Search for the cell housing the specified text and yield its (X, Y) center coordinate. 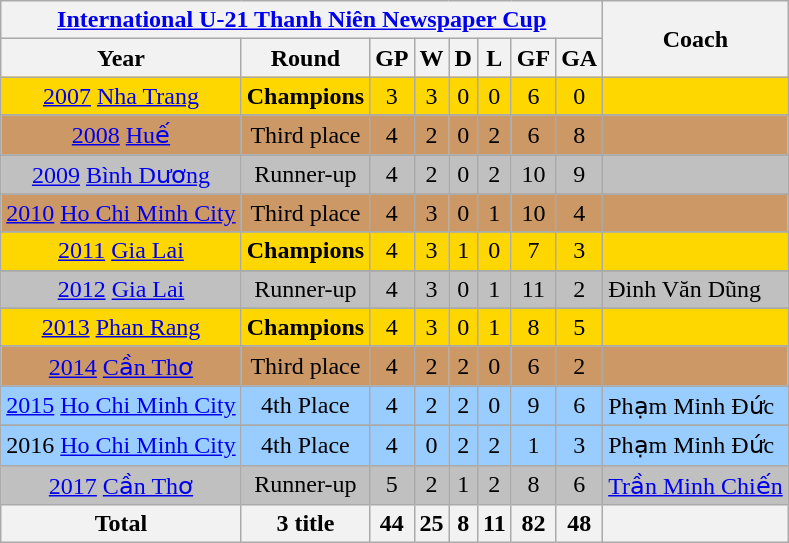
GA (580, 58)
W (432, 58)
2017 Cần Thơ (121, 485)
International U-21 Thanh Niên Newspaper Cup (302, 20)
2014 Cần Thơ (121, 366)
Total (121, 524)
GF (533, 58)
2008 Huế (121, 135)
82 (533, 524)
3 title (305, 524)
25 (432, 524)
Trần Minh Chiến (696, 485)
2015 Ho Chi Minh City (121, 406)
2009 Bình Dương (121, 174)
Đinh Văn Dũng (696, 289)
2016 Ho Chi Minh City (121, 445)
2011 Gia Lai (121, 251)
2007 Nha Trang (121, 96)
GP (392, 58)
L (494, 58)
44 (392, 524)
48 (580, 524)
7 (533, 251)
Coach (696, 39)
Year (121, 58)
2010 Ho Chi Minh City (121, 213)
D (463, 58)
Round (305, 58)
2012 Gia Lai (121, 289)
2013 Phan Rang (121, 327)
